Search for the cell housing the specified text and yield its (x, y) center coordinate. 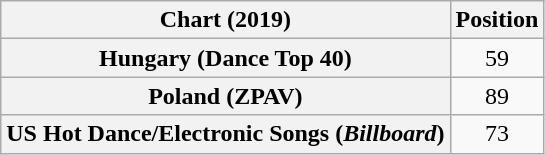
59 (497, 58)
Poland (ZPAV) (226, 96)
Hungary (Dance Top 40) (226, 58)
Chart (2019) (226, 20)
73 (497, 134)
89 (497, 96)
Position (497, 20)
US Hot Dance/Electronic Songs (Billboard) (226, 134)
